Detect which cell encompasses the target text, then output its [X, Y] center coordinate. 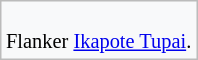
Flanker Ikapote Tupai. [98, 30]
